Pinpoint the cell where the given text exists, returning its [X, Y] midpoint coordinate. 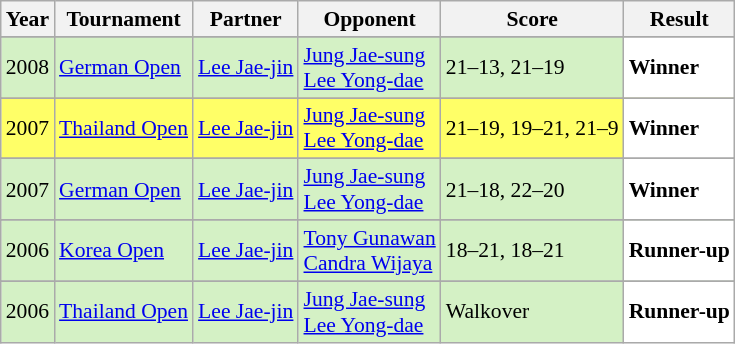
21–19, 19–21, 21–9 [532, 128]
21–18, 22–20 [532, 190]
18–21, 18–21 [532, 250]
2008 [28, 68]
Walkover [532, 312]
Tournament [124, 19]
Tony Gunawan Candra Wijaya [369, 250]
Korea Open [124, 250]
Score [532, 19]
21–13, 21–19 [532, 68]
Result [680, 19]
Year [28, 19]
Partner [246, 19]
Opponent [369, 19]
